Return (X, Y) of the center of cell containing provided text 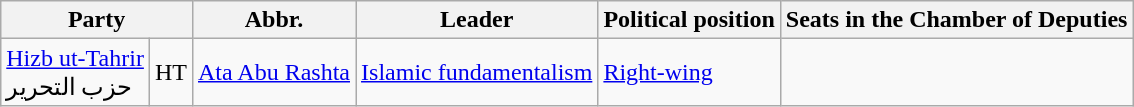
Right-wing (689, 72)
Party (97, 20)
Leader (477, 20)
Ata Abu Rashta (274, 72)
Seats in the Chamber of Deputies (956, 20)
Abbr. (274, 20)
Hizb ut-Tahrirحزب التحرير (76, 72)
HT (170, 72)
Islamic fundamentalism (477, 72)
Political position (689, 20)
